Capture the cell that displays the provided text and extract its (x, y) central coordinate. 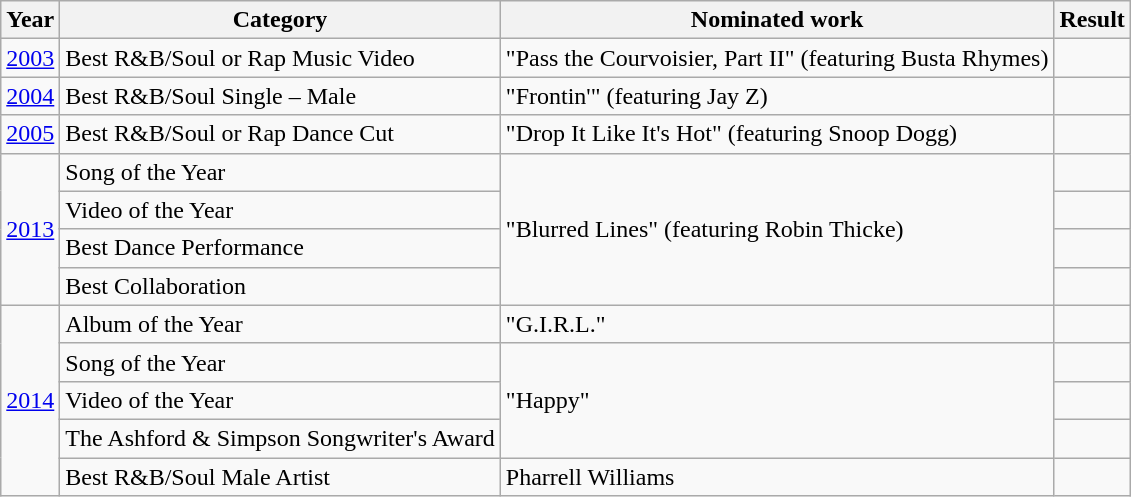
Best Dance Performance (280, 248)
Category (280, 20)
2005 (30, 134)
"Drop It Like It's Hot" (featuring Snoop Dogg) (777, 134)
"Frontin'" (featuring Jay Z) (777, 96)
"Happy" (777, 400)
2004 (30, 96)
Best Collaboration (280, 286)
Year (30, 20)
"Pass the Courvoisier, Part II" (featuring Busta Rhymes) (777, 58)
The Ashford & Simpson Songwriter's Award (280, 438)
"G.I.R.L." (777, 324)
Best R&B/Soul or Rap Dance Cut (280, 134)
Best R&B/Soul Male Artist (280, 477)
Album of the Year (280, 324)
"Blurred Lines" (featuring Robin Thicke) (777, 229)
2003 (30, 58)
2014 (30, 400)
Result (1092, 20)
Nominated work (777, 20)
Pharrell Williams (777, 477)
Best R&B/Soul Single – Male (280, 96)
2013 (30, 229)
Best R&B/Soul or Rap Music Video (280, 58)
